Detect which cell encompasses the target text, then output its [x, y] center coordinate. 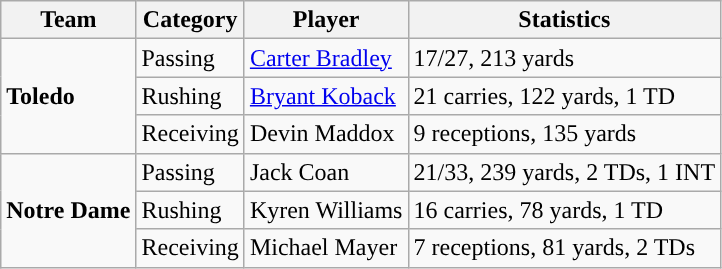
Toledo [68, 96]
7 receptions, 81 yards, 2 TDs [564, 248]
21 carries, 122 yards, 1 TD [564, 96]
16 carries, 78 yards, 1 TD [564, 210]
Michael Mayer [326, 248]
Category [190, 20]
21/33, 239 yards, 2 TDs, 1 INT [564, 172]
Team [68, 20]
Carter Bradley [326, 58]
Player [326, 20]
9 receptions, 135 yards [564, 134]
Bryant Koback [326, 96]
Kyren Williams [326, 210]
17/27, 213 yards [564, 58]
Devin Maddox [326, 134]
Jack Coan [326, 172]
Notre Dame [68, 210]
Statistics [564, 20]
